Search for the cell housing the specified text and yield its [x, y] center coordinate. 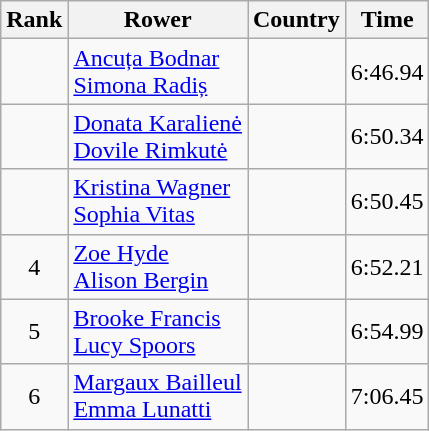
7:06.45 [387, 396]
6:50.45 [387, 202]
Country [297, 20]
6:50.34 [387, 136]
Zoe HydeAlison Bergin [158, 266]
6:52.21 [387, 266]
Kristina WagnerSophia Vitas [158, 202]
Brooke FrancisLucy Spoors [158, 332]
Ancuța BodnarSimona Radiș [158, 72]
5 [34, 332]
Donata KaralienėDovile Rimkutė [158, 136]
6:46.94 [387, 72]
Time [387, 20]
Rower [158, 20]
Rank [34, 20]
Margaux BailleulEmma Lunatti [158, 396]
6 [34, 396]
4 [34, 266]
6:54.99 [387, 332]
